For the text-containing cell, return its midpoint in (x, y) coordinate format. 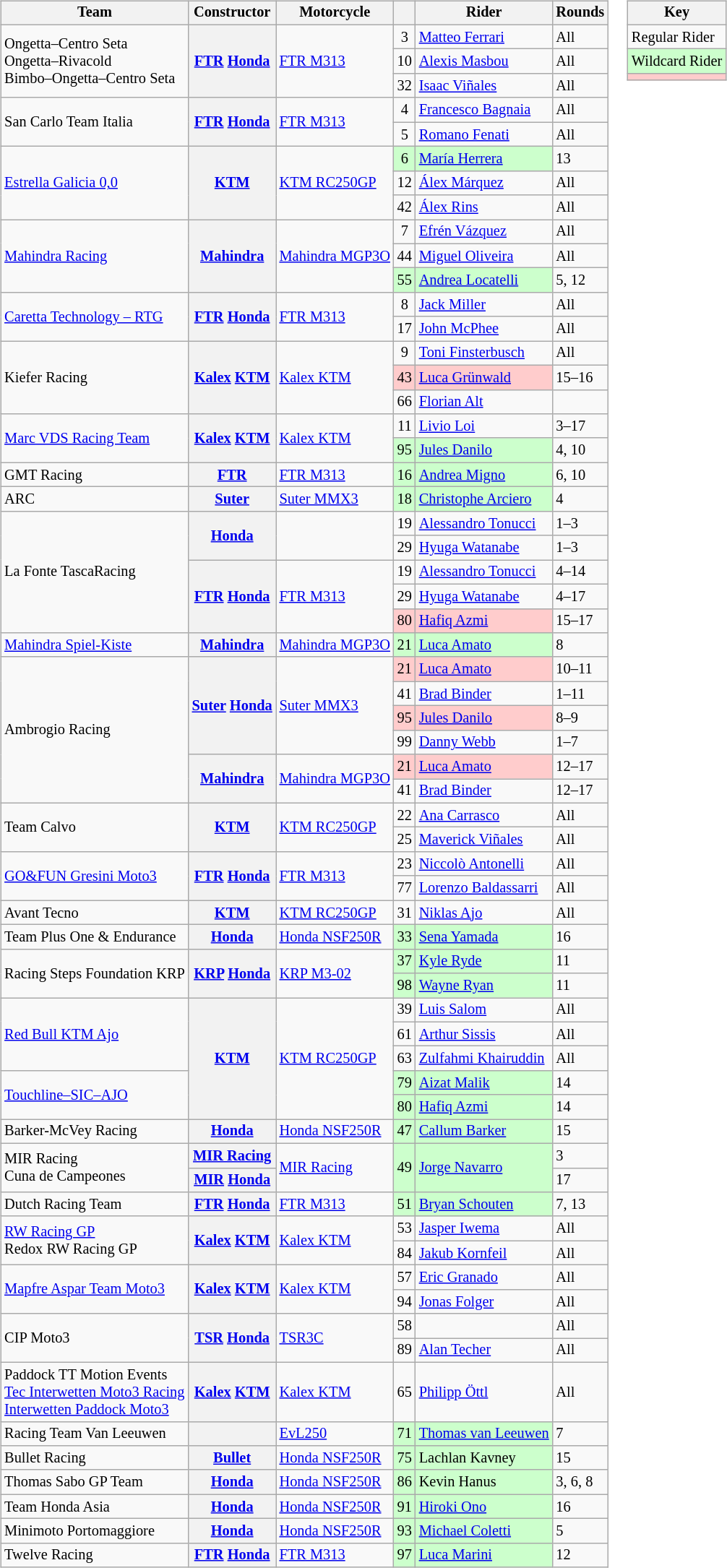
Thomas Sabo GP Team (94, 1482)
Ongetta–Centro Seta Ongetta–Rivacold Bimbo–Ongetta–Centro Seta (94, 61)
Rider (484, 13)
Suter (233, 499)
Ana Carrasco (484, 815)
61 (405, 1034)
47 (405, 1132)
15–17 (581, 621)
Rounds (581, 13)
Lorenzo Baldassarri (484, 888)
Paddock TT Motion Events Tec Interwetten Moto3 Racing Interwetten Paddock Moto3 (94, 1392)
Mahindra Spiel-Kiste (94, 645)
43 (405, 377)
Romano Fenati (484, 134)
65 (405, 1392)
KRP M3-02 (335, 973)
99 (405, 742)
Eric Granado (484, 1278)
7, 13 (581, 1205)
94 (405, 1301)
Wildcard Rider (676, 61)
Zulfahmi Khairuddin (484, 1059)
MIR Honda (233, 1180)
CIP Moto3 (94, 1338)
Callum Barker (484, 1132)
10–11 (581, 669)
Twelve Racing (94, 1555)
John McPhee (484, 329)
86 (405, 1482)
Danny Webb (484, 742)
25 (405, 840)
23 (405, 864)
1–11 (581, 694)
Niklas Ajo (484, 913)
39 (405, 1010)
Andrea Migno (484, 475)
Andrea Locatelli (484, 280)
Caretta Technology – RTG (94, 316)
18 (405, 499)
Mahindra Racing (94, 256)
Álex Márquez (484, 183)
79 (405, 1083)
89 (405, 1351)
Team Plus One & Endurance (94, 937)
Team (94, 13)
Motorcycle (335, 13)
Isaac Viñales (484, 86)
Jack Miller (484, 305)
32 (405, 86)
FTR (233, 475)
58 (405, 1326)
Kiefer Racing (94, 377)
San Carlo Team Italia (94, 121)
57 (405, 1278)
8–9 (581, 718)
Bullet Racing (94, 1458)
98 (405, 986)
15–16 (581, 377)
María Herrera (484, 159)
Miguel Oliveira (484, 256)
Dutch Racing Team (94, 1205)
Team Calvo (94, 827)
4, 10 (581, 450)
Wayne Ryan (484, 986)
Jasper Iwema (484, 1228)
Avant Tecno (94, 913)
GMT Racing (94, 475)
Livio Loi (484, 426)
Niccolò Antonelli (484, 864)
71 (405, 1434)
Matteo Ferrari (484, 37)
Toni Finsterbusch (484, 353)
GO&FUN Gresini Moto3 (94, 876)
TSR3C (335, 1338)
Kevin Hanus (484, 1482)
Estrella Galicia 0,0 (94, 184)
6 (405, 159)
97 (405, 1555)
Lachlan Kavney (484, 1458)
KRP Honda (233, 973)
Jorge Navarro (484, 1168)
Hiroki Ono (484, 1507)
Luis Salom (484, 1010)
Touchline–SIC–AJO (94, 1095)
31 (405, 913)
MIR Racing Cuna de Campeones (94, 1168)
Marc VDS Racing Team (94, 438)
Maverick Viñales (484, 840)
49 (405, 1168)
Sena Yamada (484, 937)
EvL250 (335, 1434)
ARC (94, 499)
75 (405, 1458)
Francesco Bagnaia (484, 110)
10 (405, 61)
Bryan Schouten (484, 1205)
9 (405, 353)
Florian Alt (484, 402)
Alan Techer (484, 1351)
13 (581, 159)
Jakub Kornfeil (484, 1253)
53 (405, 1228)
Efrén Vázquez (484, 232)
1–7 (581, 742)
37 (405, 961)
Christophe Arciero (484, 499)
Racing Team Van Leeuwen (94, 1434)
44 (405, 256)
Luca Grünwald (484, 377)
Arthur Sissis (484, 1034)
Michael Coletti (484, 1531)
Constructor (233, 13)
51 (405, 1205)
Kyle Ryde (484, 961)
Team Honda Asia (94, 1507)
Alexis Masbou (484, 61)
77 (405, 888)
Luca Marini (484, 1555)
84 (405, 1253)
La Fonte TascaRacing (94, 572)
Bullet (233, 1458)
3–17 (581, 426)
91 (405, 1507)
33 (405, 937)
Thomas van Leeuwen (484, 1434)
Jonas Folger (484, 1301)
4–14 (581, 572)
3, 6, 8 (581, 1482)
5, 12 (581, 280)
22 (405, 815)
42 (405, 207)
Suter Honda (233, 705)
55 (405, 280)
66 (405, 402)
6, 10 (581, 475)
TSR Honda (233, 1338)
Regular Rider (676, 37)
RW Racing GP Redox RW Racing GP (94, 1240)
4–17 (581, 596)
Aizat Malik (484, 1083)
Minimoto Portomaggiore (94, 1531)
Key (676, 13)
Philipp Öttl (484, 1392)
63 (405, 1059)
Mapfre Aspar Team Moto3 (94, 1289)
Racing Steps Foundation KRP (94, 973)
Ambrogio Racing (94, 730)
Álex Rins (484, 207)
Red Bull KTM Ajo (94, 1035)
93 (405, 1531)
Barker-McVey Racing (94, 1132)
